Identify which cell holds the provided text, then report its [X, Y] central coordinate. 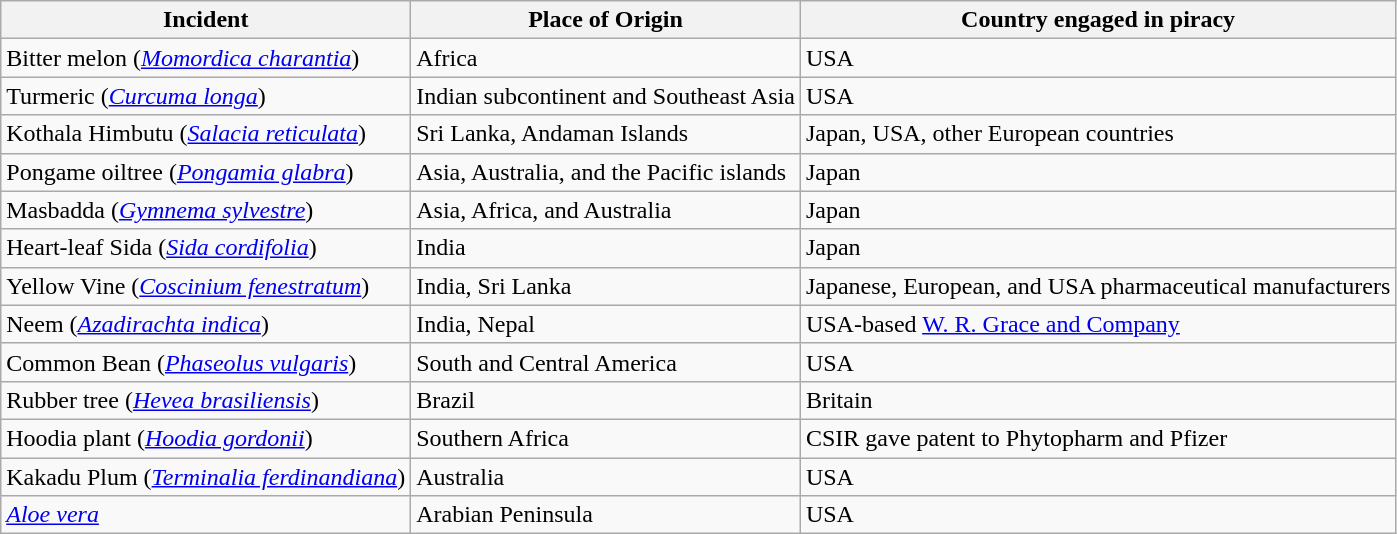
Australia [606, 477]
Brazil [606, 400]
Rubber tree (Hevea brasiliensis) [206, 400]
India [606, 248]
Britain [1098, 400]
USA-based W. R. Grace and Company [1098, 324]
Neem (Azadirachta indica) [206, 324]
Place of Origin [606, 20]
Aloe vera [206, 515]
Common Bean (Phaseolus vulgaris) [206, 362]
Kakadu Plum (Terminalia ferdinandiana) [206, 477]
Turmeric (Curcuma longa) [206, 96]
Hoodia plant (Hoodia gordonii) [206, 438]
Japan, USA, other European countries [1098, 134]
Sri Lanka, Andaman Islands [606, 134]
Japanese, European, and USA pharmaceutical manufacturers [1098, 286]
India, Nepal [606, 324]
Kothala Himbutu (Salacia reticulata) [206, 134]
Bitter melon (Momordica charantia) [206, 58]
Incident [206, 20]
Arabian Peninsula [606, 515]
South and Central America [606, 362]
Pongame oiltree (Pongamia glabra) [206, 172]
CSIR gave patent to Phytopharm and Pfizer [1098, 438]
Southern Africa [606, 438]
Heart-leaf Sida (Sida cordifolia) [206, 248]
Country engaged in piracy [1098, 20]
Yellow Vine (Coscinium fenestratum) [206, 286]
Indian subcontinent and Southeast Asia [606, 96]
India, Sri Lanka [606, 286]
Africa [606, 58]
Masbadda (Gymnema sylvestre) [206, 210]
Asia, Africa, and Australia [606, 210]
Asia, Australia, and the Pacific islands [606, 172]
